Identify which cell holds the provided text, then report its (x, y) central coordinate. 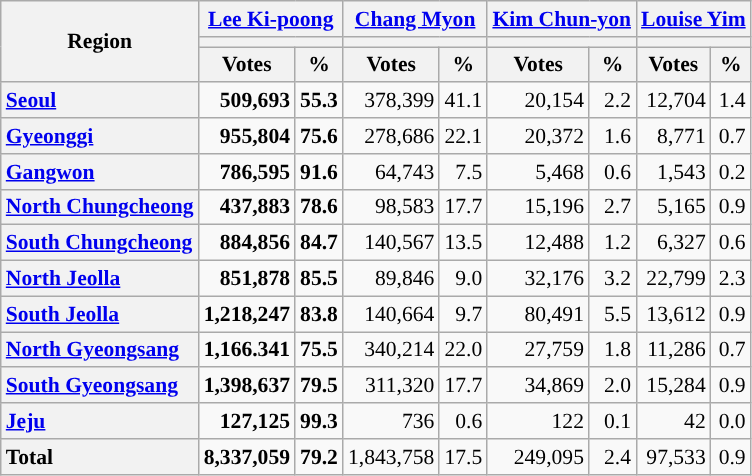
11,286 (674, 350)
Jeju (100, 421)
22.0 (463, 350)
1,543 (674, 172)
20,154 (538, 101)
736 (391, 421)
0.1 (612, 421)
1.4 (731, 101)
3.2 (612, 279)
Lee Ki-poong (271, 19)
Region (100, 42)
2.7 (612, 207)
12,488 (538, 243)
79.5 (319, 386)
64,743 (391, 172)
509,693 (247, 101)
13,612 (674, 314)
9.0 (463, 279)
78.6 (319, 207)
2.0 (612, 386)
1.6 (612, 136)
9.7 (463, 314)
Chang Myon (415, 19)
22.1 (463, 136)
80,491 (538, 314)
1.8 (612, 350)
17.5 (463, 457)
41.1 (463, 101)
1,166.341 (247, 350)
1.2 (612, 243)
79.2 (319, 457)
42 (674, 421)
2.3 (731, 279)
0.0 (731, 421)
83.8 (319, 314)
Kim Chun-yon (562, 19)
7.5 (463, 172)
8,771 (674, 136)
15,196 (538, 207)
27,759 (538, 350)
5.5 (612, 314)
22,799 (674, 279)
851,878 (247, 279)
85.5 (319, 279)
75.6 (319, 136)
98,583 (391, 207)
140,567 (391, 243)
15,284 (674, 386)
5,468 (538, 172)
8,337,059 (247, 457)
75.5 (319, 350)
Seoul (100, 101)
84.7 (319, 243)
884,856 (247, 243)
2.2 (612, 101)
12,704 (674, 101)
97,533 (674, 457)
1,218,247 (247, 314)
278,686 (391, 136)
340,214 (391, 350)
13.5 (463, 243)
6,327 (674, 243)
1,398,637 (247, 386)
127,125 (247, 421)
91.6 (319, 172)
955,804 (247, 136)
249,095 (538, 457)
378,399 (391, 101)
Gangwon (100, 172)
Total (100, 457)
North Gyeongsang (100, 350)
South Gyeongsang (100, 386)
20,372 (538, 136)
122 (538, 421)
2.4 (612, 457)
1,843,758 (391, 457)
0.2 (731, 172)
North Chungcheong (100, 207)
437,883 (247, 207)
99.3 (319, 421)
786,595 (247, 172)
South Jeolla (100, 314)
311,320 (391, 386)
32,176 (538, 279)
South Chungcheong (100, 243)
89,846 (391, 279)
5,165 (674, 207)
55.3 (319, 101)
North Jeolla (100, 279)
140,664 (391, 314)
Louise Yim (694, 19)
34,869 (538, 386)
Gyeonggi (100, 136)
